Locate the cell with the specified text and output its (x, y) center coordinate. 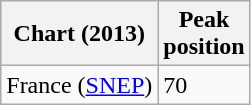
France (SNEP) (80, 85)
70 (204, 85)
Chart (2013) (80, 34)
Peakposition (204, 34)
